Return the (x, y) coordinate for the center point of the cell that contains the specified text.  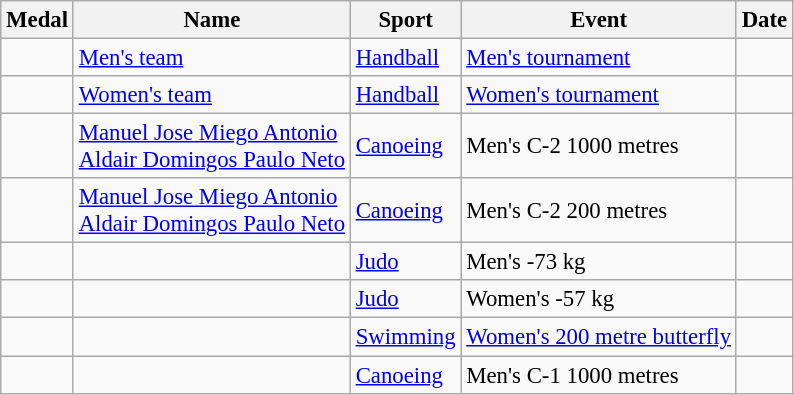
Men's team (212, 58)
Women's team (212, 95)
Women's tournament (598, 95)
Swimming (406, 337)
Event (598, 20)
Women's -57 kg (598, 299)
Men's C-2 200 metres (598, 210)
Sport (406, 20)
Name (212, 20)
Date (764, 20)
Men's C-2 1000 metres (598, 146)
Medal (38, 20)
Men's -73 kg (598, 262)
Women's 200 metre butterfly (598, 337)
Men's tournament (598, 58)
Men's C-1 1000 metres (598, 375)
